Search for the cell housing the specified text and yield its (x, y) center coordinate. 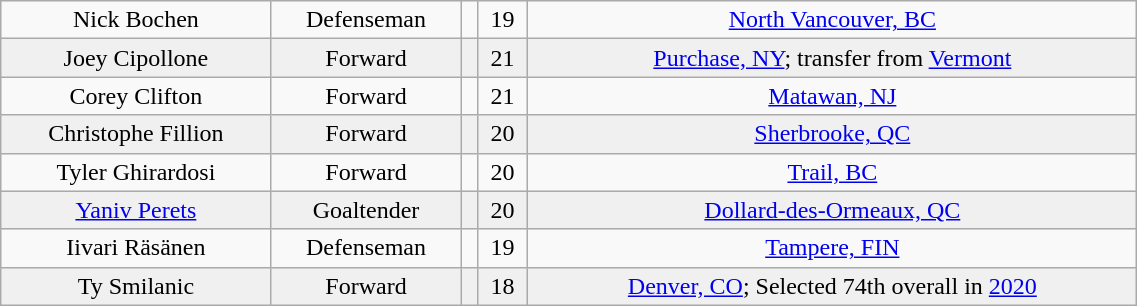
Sherbrooke, QC (832, 134)
Denver, CO; Selected 74th overall in 2020 (832, 286)
Tyler Ghirardosi (136, 172)
Tampere, FIN (832, 248)
18 (502, 286)
Yaniv Perets (136, 210)
Goaltender (366, 210)
Iivari Räsänen (136, 248)
Corey Clifton (136, 96)
Dollard-des-Ormeaux, QC (832, 210)
Ty Smilanic (136, 286)
Trail, BC (832, 172)
Matawan, NJ (832, 96)
North Vancouver, BC (832, 20)
Christophe Fillion (136, 134)
Joey Cipollone (136, 58)
Nick Bochen (136, 20)
Purchase, NY; transfer from Vermont (832, 58)
